Locate the cell with the specified text and output its [X, Y] center coordinate. 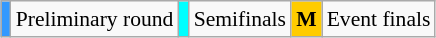
Semifinals [240, 19]
Event finals [379, 19]
M [306, 19]
Preliminary round [95, 19]
